Find where the given text appears and provide that cell's center as [X, Y] coordinate. 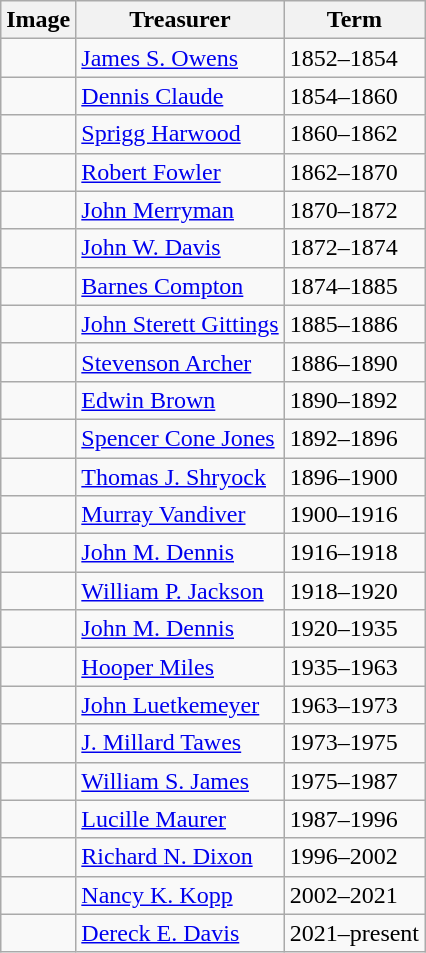
1920–1935 [354, 629]
1852–1854 [354, 58]
William S. James [180, 781]
Spencer Cone Jones [180, 438]
Murray Vandiver [180, 515]
John Luetkemeyer [180, 705]
2002–2021 [354, 895]
1860–1862 [354, 134]
John Merryman [180, 210]
1862–1870 [354, 172]
Barnes Compton [180, 286]
J. Millard Tawes [180, 743]
Lucille Maurer [180, 819]
1900–1916 [354, 515]
William P. Jackson [180, 591]
1918–1920 [354, 591]
1886–1890 [354, 362]
1963–1973 [354, 705]
Thomas J. Shryock [180, 477]
Treasurer [180, 20]
1874–1885 [354, 286]
1854–1860 [354, 96]
1996–2002 [354, 857]
1885–1886 [354, 324]
1987–1996 [354, 819]
James S. Owens [180, 58]
Stevenson Archer [180, 362]
John W. Davis [180, 248]
1916–1918 [354, 553]
2021–present [354, 933]
Hooper Miles [180, 667]
Sprigg Harwood [180, 134]
Dereck E. Davis [180, 933]
Richard N. Dixon [180, 857]
1935–1963 [354, 667]
Edwin Brown [180, 400]
1896–1900 [354, 477]
Robert Fowler [180, 172]
Image [38, 20]
1973–1975 [354, 743]
1870–1872 [354, 210]
Nancy K. Kopp [180, 895]
Term [354, 20]
1872–1874 [354, 248]
1892–1896 [354, 438]
John Sterett Gittings [180, 324]
Dennis Claude [180, 96]
1975–1987 [354, 781]
1890–1892 [354, 400]
